Find where the given text appears and provide that cell's center as [x, y] coordinate. 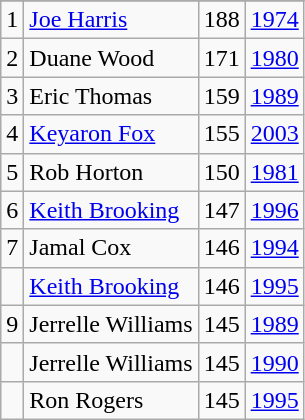
1 [12, 20]
1990 [274, 362]
1981 [274, 172]
171 [222, 58]
2003 [274, 134]
Eric Thomas [111, 96]
3 [12, 96]
5 [12, 172]
1994 [274, 248]
Keyaron Fox [111, 134]
Jamal Cox [111, 248]
7 [12, 248]
155 [222, 134]
2 [12, 58]
Rob Horton [111, 172]
6 [12, 210]
1974 [274, 20]
147 [222, 210]
Ron Rogers [111, 400]
1980 [274, 58]
150 [222, 172]
188 [222, 20]
9 [12, 324]
Joe Harris [111, 20]
159 [222, 96]
Duane Wood [111, 58]
1996 [274, 210]
4 [12, 134]
